Output the (x, y) coordinate of the center of the cell containing the given text.  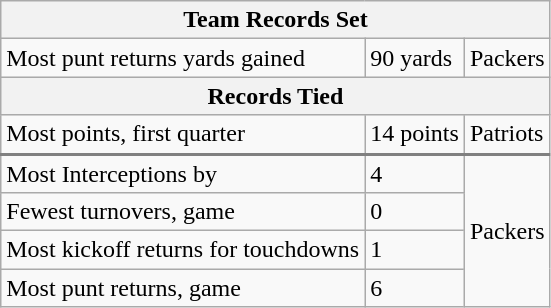
Most kickoff returns for touchdowns (183, 250)
4 (415, 174)
Records Tied (276, 96)
14 points (415, 134)
90 yards (415, 58)
Patriots (507, 134)
6 (415, 288)
Fewest turnovers, game (183, 212)
1 (415, 250)
Most points, first quarter (183, 134)
Most punt returns yards gained (183, 58)
Most punt returns, game (183, 288)
Team Records Set (276, 20)
Most Interceptions by (183, 174)
0 (415, 212)
